Pinpoint the cell where the given text exists, returning its (X, Y) midpoint coordinate. 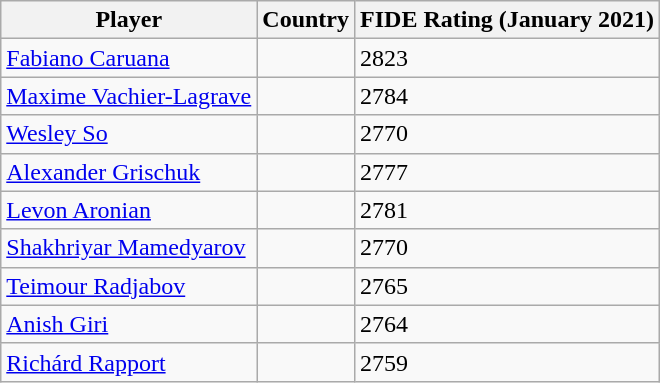
Richárd Rapport (129, 362)
Country (306, 20)
Teimour Radjabov (129, 286)
Levon Aronian (129, 210)
Shakhriyar Mamedyarov (129, 248)
2823 (508, 58)
Anish Giri (129, 324)
Fabiano Caruana (129, 58)
Player (129, 20)
Maxime Vachier-Lagrave (129, 96)
2777 (508, 172)
2784 (508, 96)
Alexander Grischuk (129, 172)
2781 (508, 210)
2764 (508, 324)
2759 (508, 362)
2765 (508, 286)
FIDE Rating (January 2021) (508, 20)
Wesley So (129, 134)
